Capture the cell that displays the provided text and extract its (X, Y) central coordinate. 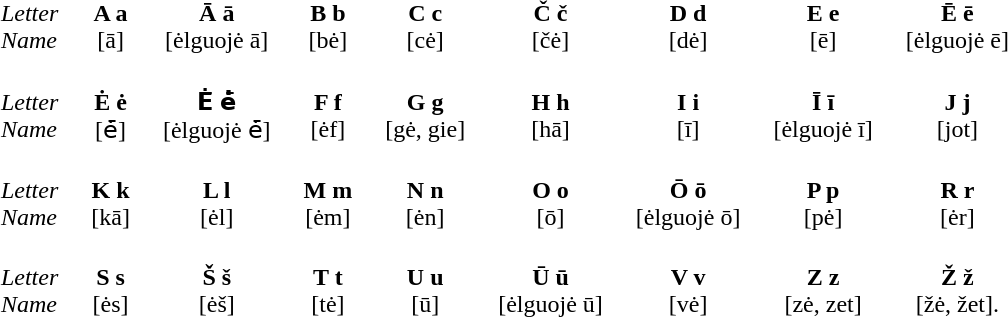
M m [ėm] (328, 204)
I i [ī] (688, 116)
L l [ėl] (217, 204)
H h [hā] (550, 116)
K k [kā] (110, 204)
P p [pė] (822, 204)
N n [ėn] (425, 204)
Ī ī [ėlguojė ī] (822, 116)
Ō ō [ėlguojė ō] (688, 204)
F f [ėf] (328, 116)
Ė̄ ė̄ [ėlguojė ė̄] (217, 116)
O o [ō] (550, 204)
Ė ė [ė̄] (110, 116)
G g [gė, gie] (425, 116)
